Search for the cell housing the specified text and yield its (X, Y) center coordinate. 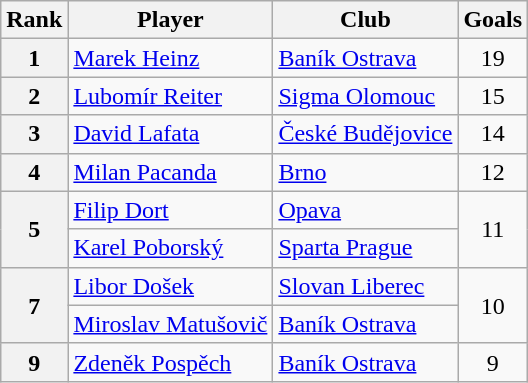
Club (366, 20)
Zdeněk Pospěch (170, 362)
7 (34, 305)
14 (493, 134)
Marek Heinz (170, 58)
1 (34, 58)
Slovan Liberec (366, 286)
Brno (366, 172)
10 (493, 305)
15 (493, 96)
Rank (34, 20)
5 (34, 229)
Karel Poborský (170, 248)
Miroslav Matušovič (170, 324)
Milan Pacanda (170, 172)
Lubomír Reiter (170, 96)
3 (34, 134)
Sigma Olomouc (366, 96)
19 (493, 58)
Filip Dort (170, 210)
12 (493, 172)
2 (34, 96)
České Budějovice (366, 134)
4 (34, 172)
Sparta Prague (366, 248)
Libor Došek (170, 286)
David Lafata (170, 134)
Opava (366, 210)
Goals (493, 20)
11 (493, 229)
Player (170, 20)
